Output the (X, Y) coordinate of the center of the cell containing the given text.  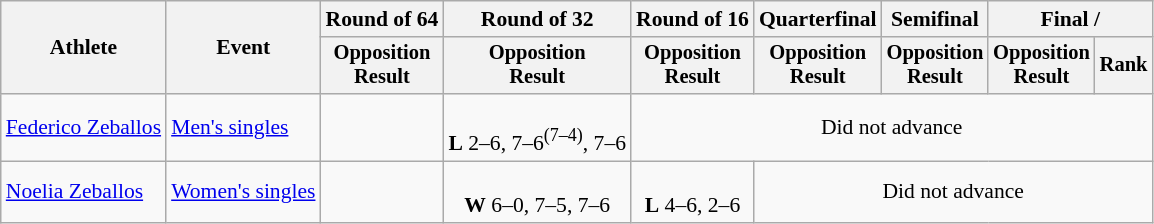
Semifinal (936, 19)
Round of 16 (692, 19)
Women's singles (243, 192)
L 2–6, 7–6(7–4), 7–6 (537, 128)
Noelia Zeballos (84, 192)
Quarterfinal (818, 19)
Men's singles (243, 128)
W 6–0, 7–5, 7–6 (537, 192)
L 4–6, 2–6 (692, 192)
Federico Zeballos (84, 128)
Final / (1070, 19)
Rank (1124, 66)
Event (243, 48)
Round of 32 (537, 19)
Athlete (84, 48)
Round of 64 (382, 19)
